Extract the [x, y] coordinate from the center of the cell holding the provided text.  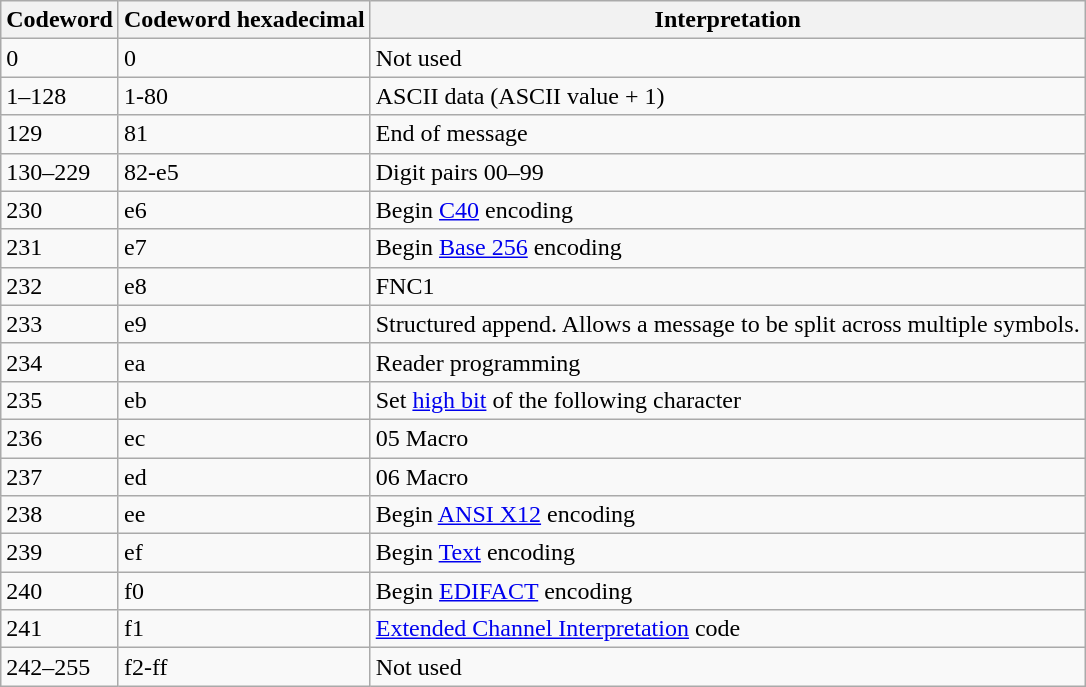
Codeword [60, 20]
231 [60, 248]
Codeword hexadecimal [244, 20]
End of message [728, 134]
e9 [244, 324]
ef [244, 553]
05 Macro [728, 438]
81 [244, 134]
234 [60, 362]
Begin C40 encoding [728, 210]
1–128 [60, 96]
233 [60, 324]
239 [60, 553]
e6 [244, 210]
ec [244, 438]
f0 [244, 591]
230 [60, 210]
Begin Base 256 encoding [728, 248]
Begin ANSI X12 encoding [728, 515]
240 [60, 591]
ea [244, 362]
Begin EDIFACT encoding [728, 591]
129 [60, 134]
FNC1 [728, 286]
241 [60, 629]
242–255 [60, 667]
235 [60, 400]
Interpretation [728, 20]
238 [60, 515]
82-e5 [244, 172]
eb [244, 400]
236 [60, 438]
e7 [244, 248]
ee [244, 515]
f2-ff [244, 667]
Set high bit of the following character [728, 400]
Structured append. Allows a message to be split across multiple symbols. [728, 324]
ASCII data (ASCII value + 1) [728, 96]
1-80 [244, 96]
f1 [244, 629]
Begin Text encoding [728, 553]
e8 [244, 286]
06 Macro [728, 477]
Digit pairs 00–99 [728, 172]
Extended Channel Interpretation code [728, 629]
237 [60, 477]
Reader programming [728, 362]
ed [244, 477]
130–229 [60, 172]
232 [60, 286]
